Locate the cell with the specified text and output its [x, y] center coordinate. 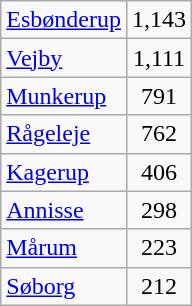
1,111 [158, 58]
791 [158, 96]
Søborg [64, 286]
1,143 [158, 20]
Kagerup [64, 172]
212 [158, 286]
298 [158, 210]
223 [158, 248]
Annisse [64, 210]
Munkerup [64, 96]
Esbønderup [64, 20]
Vejby [64, 58]
Rågeleje [64, 134]
Mårum [64, 248]
406 [158, 172]
762 [158, 134]
